Detect which cell encompasses the target text, then output its [x, y] center coordinate. 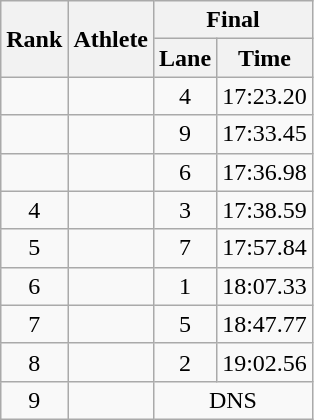
17:36.98 [265, 172]
8 [34, 362]
Athlete [111, 39]
Final [234, 20]
1 [186, 286]
19:02.56 [265, 362]
17:57.84 [265, 248]
17:33.45 [265, 134]
18:47.77 [265, 324]
3 [186, 210]
DNS [234, 400]
2 [186, 362]
17:23.20 [265, 96]
18:07.33 [265, 286]
Rank [34, 39]
17:38.59 [265, 210]
Time [265, 58]
Lane [186, 58]
